Detect which cell encompasses the target text, then output its [x, y] center coordinate. 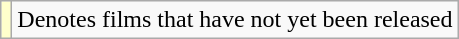
Denotes films that have not yet been released [235, 20]
